Search for the cell housing the specified text and yield its [X, Y] center coordinate. 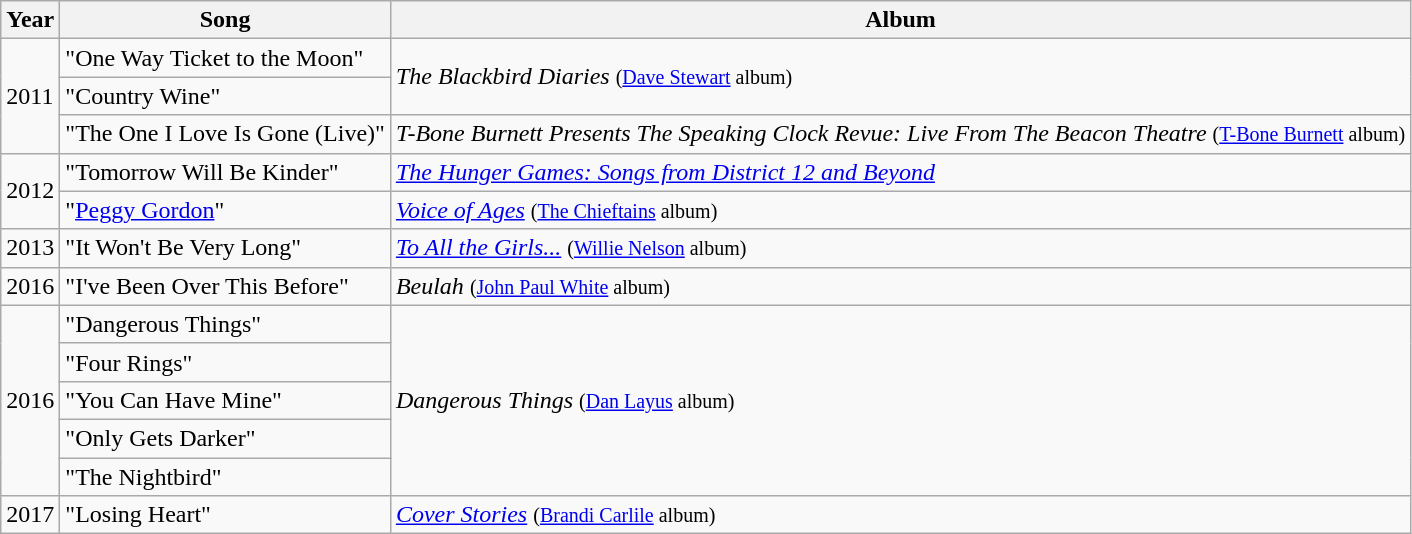
2017 [30, 515]
Beulah (John Paul White album) [900, 286]
2012 [30, 191]
The Hunger Games: Songs from District 12 and Beyond [900, 172]
"You Can Have Mine" [226, 400]
"The One I Love Is Gone (Live)" [226, 134]
"I've Been Over This Before" [226, 286]
Dangerous Things (Dan Layus album) [900, 400]
"Tomorrow Will Be Kinder" [226, 172]
The Blackbird Diaries (Dave Stewart album) [900, 77]
Cover Stories (Brandi Carlile album) [900, 515]
2013 [30, 248]
Voice of Ages (The Chieftains album) [900, 210]
Song [226, 20]
"Peggy Gordon" [226, 210]
"The Nightbird" [226, 477]
"Losing Heart" [226, 515]
"It Won't Be Very Long" [226, 248]
"Only Gets Darker" [226, 438]
Album [900, 20]
"Country Wine" [226, 96]
To All the Girls... (Willie Nelson album) [900, 248]
Year [30, 20]
"Dangerous Things" [226, 324]
2011 [30, 96]
T-Bone Burnett Presents The Speaking Clock Revue: Live From The Beacon Theatre (T-Bone Burnett album) [900, 134]
"One Way Ticket to the Moon" [226, 58]
"Four Rings" [226, 362]
